Detect which cell encompasses the target text, then output its (x, y) center coordinate. 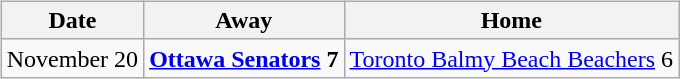
Toronto Balmy Beach Beachers 6 (512, 58)
Away (244, 20)
November 20 (72, 58)
Home (512, 20)
Date (72, 20)
Ottawa Senators 7 (244, 58)
